Detect which cell encompasses the target text, then output its [x, y] center coordinate. 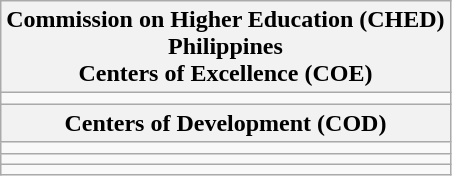
Centers of Development (COD) [226, 123]
Commission on Higher Education (CHED) PhilippinesCenters of Excellence (COE) [226, 47]
